Provide the [X, Y] coordinate of the cell's center where the given text is located.  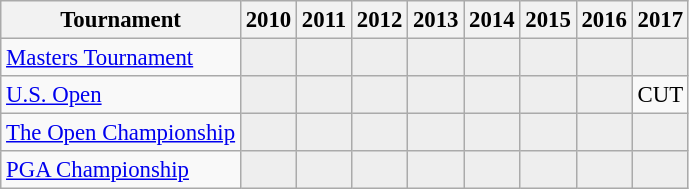
CUT [660, 95]
2014 [492, 20]
2012 [379, 20]
U.S. Open [121, 95]
2015 [548, 20]
2013 [436, 20]
2011 [324, 20]
2010 [268, 20]
Masters Tournament [121, 58]
2017 [660, 20]
2016 [604, 20]
Tournament [121, 20]
The Open Championship [121, 133]
PGA Championship [121, 170]
